Output the [x, y] coordinate of the center of the cell containing the given text.  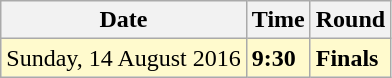
Sunday, 14 August 2016 [124, 58]
Date [124, 20]
9:30 [278, 58]
Time [278, 20]
Finals [350, 58]
Round [350, 20]
